Locate the cell with the specified text and output its [x, y] center coordinate. 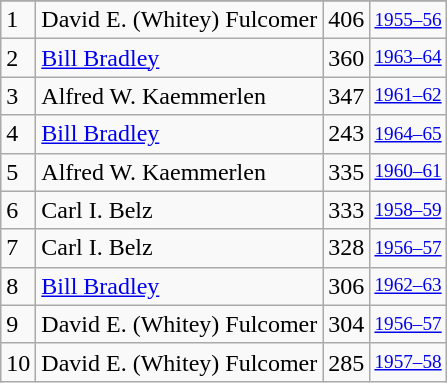
2 [18, 58]
333 [346, 210]
328 [346, 248]
1958–59 [408, 210]
3 [18, 96]
6 [18, 210]
5 [18, 172]
4 [18, 134]
1960–61 [408, 172]
347 [346, 96]
1963–64 [408, 58]
306 [346, 286]
243 [346, 134]
304 [346, 324]
7 [18, 248]
10 [18, 362]
1961–62 [408, 96]
1957–58 [408, 362]
1955–56 [408, 20]
335 [346, 172]
406 [346, 20]
8 [18, 286]
285 [346, 362]
1962–63 [408, 286]
360 [346, 58]
1 [18, 20]
1964–65 [408, 134]
9 [18, 324]
